Provide the [x, y] coordinate of the cell's center where the given text is located.  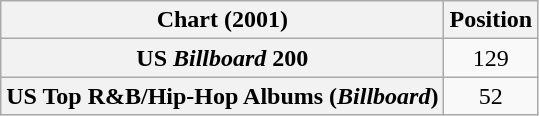
US Top R&B/Hip-Hop Albums (Billboard) [222, 96]
129 [491, 58]
US Billboard 200 [222, 58]
52 [491, 96]
Position [491, 20]
Chart (2001) [222, 20]
